Search for the cell housing the specified text and yield its (X, Y) center coordinate. 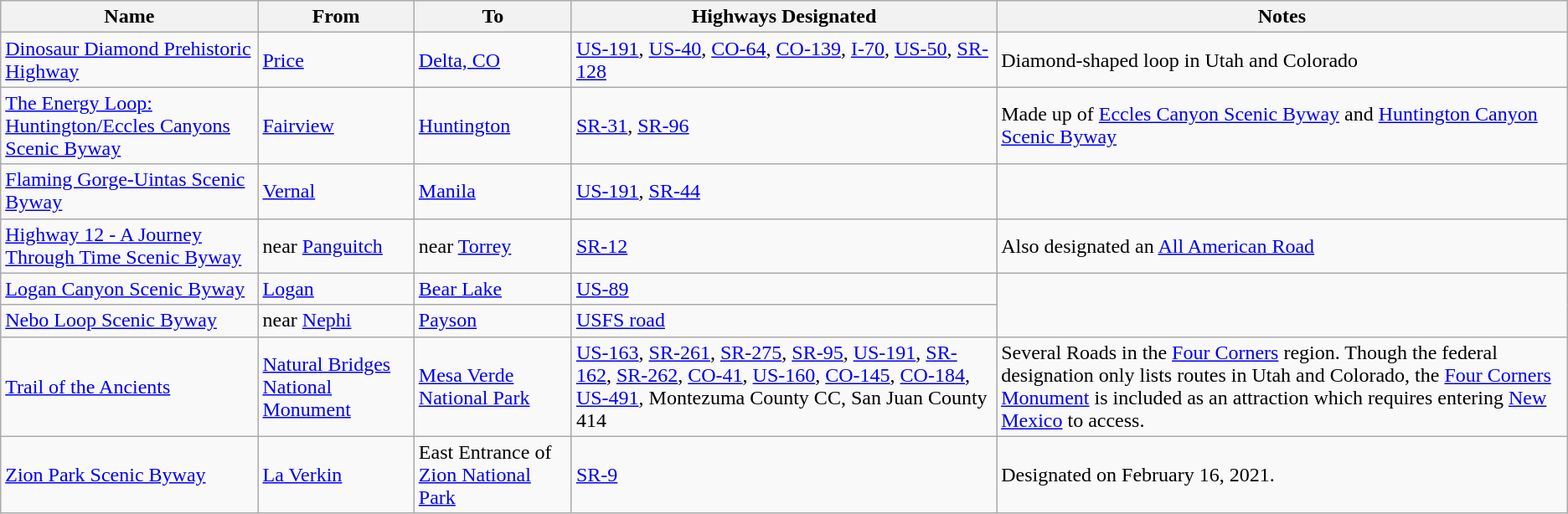
Highway 12 - A Journey Through Time Scenic Byway (129, 246)
Price (336, 60)
US-163, SR-261, SR-275, SR-95, US-191, SR-162, SR-262, CO-41, US-160, CO-145, CO-184, US-491, Montezuma County CC, San Juan County 414 (784, 387)
Fairview (336, 126)
Delta, CO (493, 60)
From (336, 17)
The Energy Loop: Huntington/Eccles Canyons Scenic Byway (129, 126)
Made up of Eccles Canyon Scenic Byway and Huntington Canyon Scenic Byway (1282, 126)
Name (129, 17)
Manila (493, 191)
Notes (1282, 17)
East Entrance of Zion National Park (493, 475)
near Panguitch (336, 246)
Natural Bridges National Monument (336, 387)
SR-9 (784, 475)
Highways Designated (784, 17)
Nebo Loop Scenic Byway (129, 321)
Bear Lake (493, 289)
Payson (493, 321)
Trail of the Ancients (129, 387)
La Verkin (336, 475)
Vernal (336, 191)
Designated on February 16, 2021. (1282, 475)
near Torrey (493, 246)
Huntington (493, 126)
Logan Canyon Scenic Byway (129, 289)
Zion Park Scenic Byway (129, 475)
US-89 (784, 289)
SR-12 (784, 246)
Flaming Gorge-Uintas Scenic Byway (129, 191)
Mesa Verde National Park (493, 387)
US-191, SR-44 (784, 191)
US-191, US-40, CO-64, CO-139, I-70, US-50, SR-128 (784, 60)
SR-31, SR-96 (784, 126)
near Nephi (336, 321)
Also designated an All American Road (1282, 246)
Dinosaur Diamond Prehistoric Highway (129, 60)
USFS road (784, 321)
Diamond-shaped loop in Utah and Colorado (1282, 60)
To (493, 17)
Logan (336, 289)
